Find where the given text appears and provide that cell's center as [X, Y] coordinate. 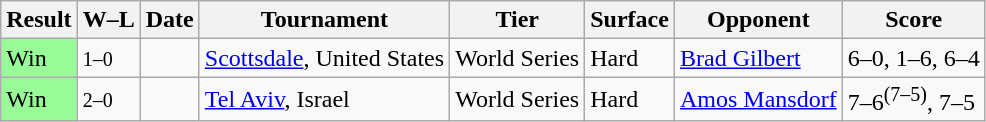
6–0, 1–6, 6–4 [914, 58]
Opponent [758, 20]
7–6(7–5), 7–5 [914, 100]
1–0 [108, 58]
Amos Mansdorf [758, 100]
W–L [108, 20]
Scottsdale, United States [324, 58]
Tournament [324, 20]
Surface [630, 20]
Brad Gilbert [758, 58]
Score [914, 20]
2–0 [108, 100]
Tier [518, 20]
Result [39, 20]
Date [170, 20]
Tel Aviv, Israel [324, 100]
